Scan for the cell matching the given text and deliver its (x, y) coordinate at center. 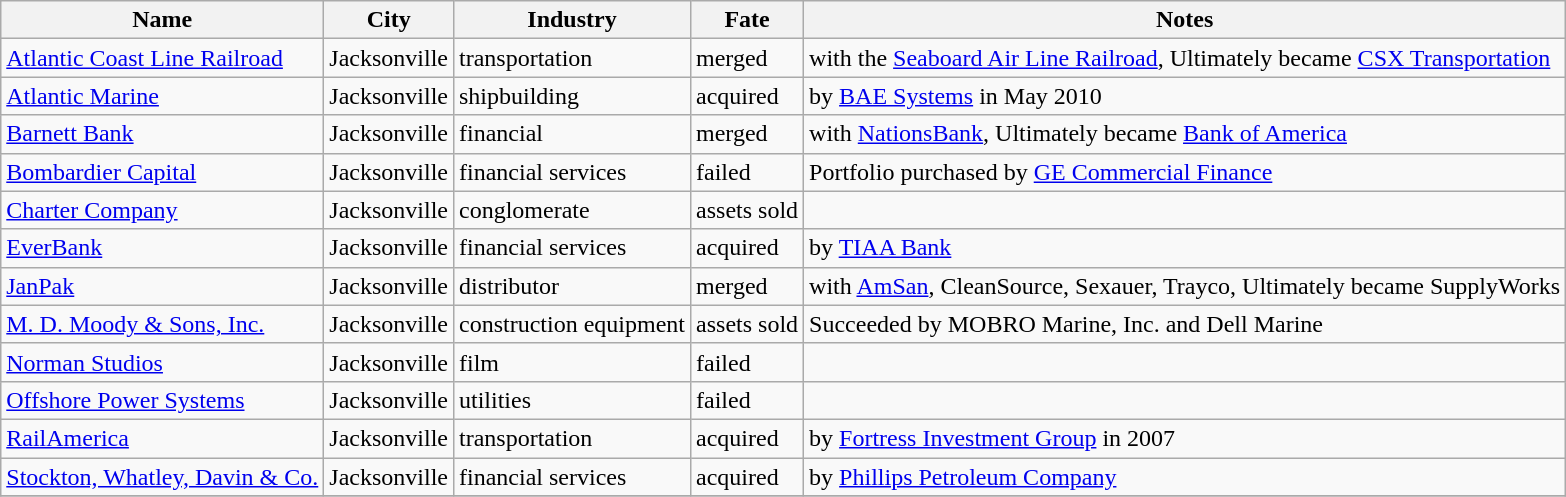
with the Seaboard Air Line Railroad, Ultimately became CSX Transportation (1185, 58)
RailAmerica (162, 438)
Bombardier Capital (162, 172)
by Phillips Petroleum Company (1185, 477)
Stockton, Whatley, Davin & Co. (162, 477)
Offshore Power Systems (162, 400)
JanPak (162, 286)
by BAE Systems in May 2010 (1185, 96)
Atlantic Marine (162, 96)
Succeeded by MOBRO Marine, Inc. and Dell Marine (1185, 324)
financial (572, 134)
Fate (748, 20)
Barnett Bank (162, 134)
City (389, 20)
distributor (572, 286)
shipbuilding (572, 96)
EverBank (162, 248)
film (572, 362)
Industry (572, 20)
conglomerate (572, 210)
Portfolio purchased by GE Commercial Finance (1185, 172)
M. D. Moody & Sons, Inc. (162, 324)
construction equipment (572, 324)
Atlantic Coast Line Railroad (162, 58)
Norman Studios (162, 362)
by TIAA Bank (1185, 248)
utilities (572, 400)
Name (162, 20)
Charter Company (162, 210)
with NationsBank, Ultimately became Bank of America (1185, 134)
by Fortress Investment Group in 2007 (1185, 438)
Notes (1185, 20)
with AmSan, CleanSource, Sexauer, Trayco, Ultimately became SupplyWorks (1185, 286)
